Output the [X, Y] coordinate of the center of the cell containing the given text.  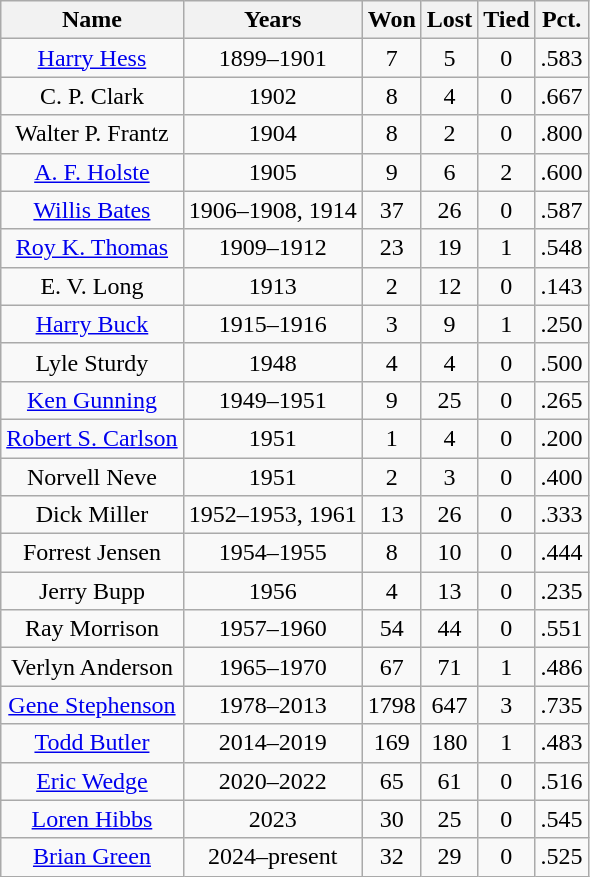
.525 [562, 857]
.551 [562, 629]
.250 [562, 324]
1905 [272, 172]
44 [449, 629]
.545 [562, 819]
19 [449, 248]
.735 [562, 705]
Eric Wedge [92, 781]
Todd Butler [92, 743]
30 [392, 819]
1965–1970 [272, 667]
1913 [272, 286]
12 [449, 286]
1904 [272, 134]
1798 [392, 705]
1952–1953, 1961 [272, 515]
Years [272, 20]
61 [449, 781]
32 [392, 857]
54 [392, 629]
1909–1912 [272, 248]
67 [392, 667]
1956 [272, 591]
.500 [562, 362]
65 [392, 781]
Willis Bates [92, 210]
5 [449, 58]
647 [449, 705]
.548 [562, 248]
Name [92, 20]
Forrest Jensen [92, 553]
1915–1916 [272, 324]
2023 [272, 819]
.483 [562, 743]
37 [392, 210]
Robert S. Carlson [92, 438]
.587 [562, 210]
1902 [272, 96]
2014–2019 [272, 743]
Jerry Bupp [92, 591]
23 [392, 248]
Verlyn Anderson [92, 667]
.583 [562, 58]
C. P. Clark [92, 96]
Walter P. Frantz [92, 134]
Brian Green [92, 857]
Ken Gunning [92, 400]
.400 [562, 477]
.800 [562, 134]
.600 [562, 172]
1899–1901 [272, 58]
.667 [562, 96]
E. V. Long [92, 286]
Norvell Neve [92, 477]
1957–1960 [272, 629]
29 [449, 857]
Gene Stephenson [92, 705]
Lost [449, 20]
6 [449, 172]
1948 [272, 362]
.143 [562, 286]
Loren Hibbs [92, 819]
.333 [562, 515]
Harry Hess [92, 58]
Pct. [562, 20]
.444 [562, 553]
1978–2013 [272, 705]
2020–2022 [272, 781]
Roy K. Thomas [92, 248]
.516 [562, 781]
.200 [562, 438]
.235 [562, 591]
Dick Miller [92, 515]
1906–1908, 1914 [272, 210]
.265 [562, 400]
Won [392, 20]
1954–1955 [272, 553]
169 [392, 743]
10 [449, 553]
71 [449, 667]
A. F. Holste [92, 172]
180 [449, 743]
7 [392, 58]
Lyle Sturdy [92, 362]
Tied [506, 20]
.486 [562, 667]
2024–present [272, 857]
1949–1951 [272, 400]
Ray Morrison [92, 629]
Harry Buck [92, 324]
